Scan for the cell matching the given text and deliver its [x, y] coordinate at center. 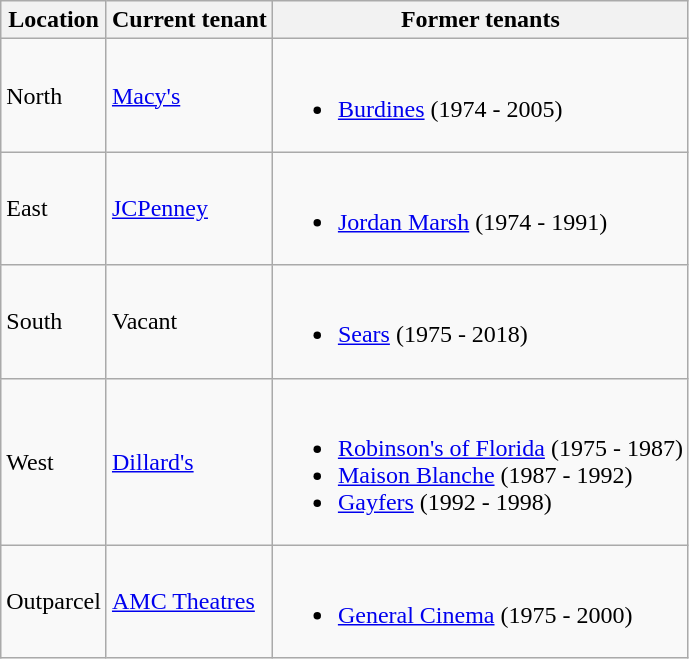
Robinson's of Florida (1975 - 1987)Maison Blanche (1987 - 1992)Gayfers (1992 - 1998) [480, 462]
Burdines (1974 - 2005) [480, 96]
Jordan Marsh (1974 - 1991) [480, 208]
Location [54, 20]
Current tenant [189, 20]
Outparcel [54, 602]
General Cinema (1975 - 2000) [480, 602]
Sears (1975 - 2018) [480, 322]
South [54, 322]
JCPenney [189, 208]
Macy's [189, 96]
AMC Theatres [189, 602]
Former tenants [480, 20]
Vacant [189, 322]
Dillard's [189, 462]
East [54, 208]
West [54, 462]
North [54, 96]
